Scan for the cell matching the given text and deliver its [x, y] coordinate at center. 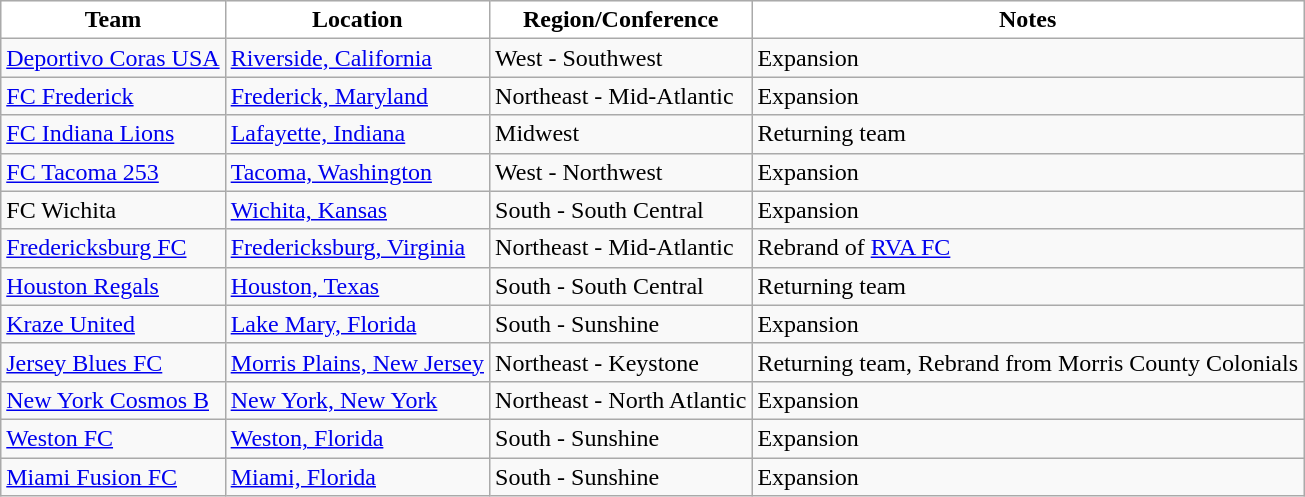
Rebrand of RVA FC [1028, 248]
Wichita, Kansas [357, 210]
Morris Plains, New Jersey [357, 362]
Jersey Blues FC [113, 362]
West - Southwest [621, 58]
Lake Mary, Florida [357, 324]
Team [113, 20]
Region/Conference [621, 20]
Notes [1028, 20]
New York, New York [357, 400]
Weston, Florida [357, 438]
Fredericksburg, Virginia [357, 248]
Midwest [621, 134]
FC Wichita [113, 210]
West - Northwest [621, 172]
Tacoma, Washington [357, 172]
Deportivo Coras USA [113, 58]
Miami Fusion FC [113, 477]
Northeast - North Atlantic [621, 400]
Miami, Florida [357, 477]
Kraze United [113, 324]
Frederick, Maryland [357, 96]
New York Cosmos B [113, 400]
Houston, Texas [357, 286]
FC Indiana Lions [113, 134]
Location [357, 20]
Returning team, Rebrand from Morris County Colonials [1028, 362]
Lafayette, Indiana [357, 134]
FC Frederick [113, 96]
Fredericksburg FC [113, 248]
Weston FC [113, 438]
Northeast - Keystone [621, 362]
FC Tacoma 253 [113, 172]
Riverside, California [357, 58]
Houston Regals [113, 286]
